Scan for the cell matching the given text and deliver its (X, Y) coordinate at center. 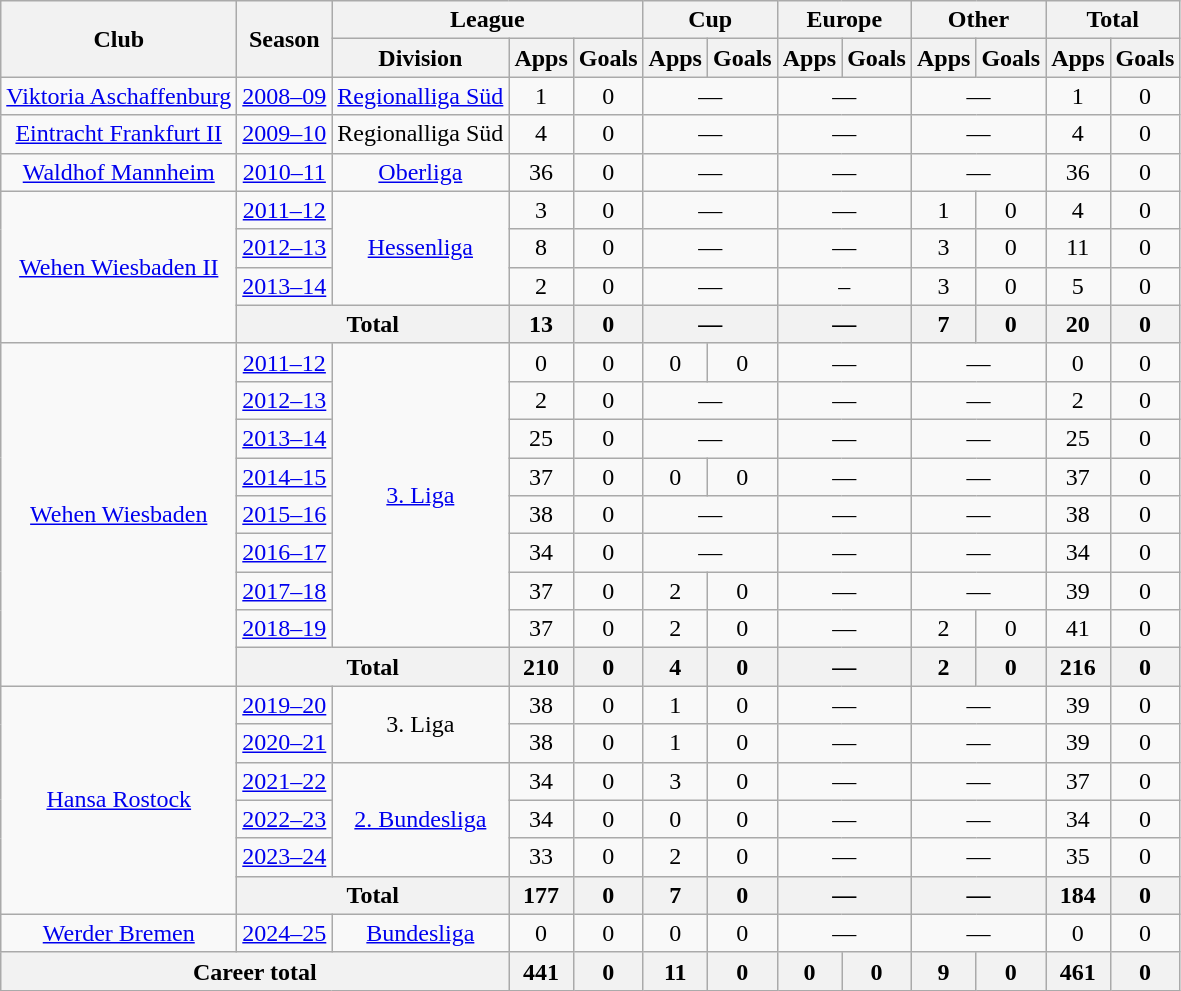
Waldhof Mannheim (119, 172)
2. Bundesliga (420, 819)
Hessenliga (420, 248)
184 (1078, 895)
441 (541, 971)
2019–20 (284, 705)
20 (1078, 324)
Club (119, 39)
5 (1078, 286)
9 (943, 971)
41 (1078, 629)
Cup (710, 20)
2022–23 (284, 819)
Other (978, 20)
Season (284, 39)
2020–21 (284, 743)
Europe (844, 20)
Wehen Wiesbaden (119, 514)
Oberliga (420, 172)
Wehen Wiesbaden II (119, 267)
Hansa Rostock (119, 800)
2021–22 (284, 781)
33 (541, 857)
– (844, 286)
Viktoria Aschaffenburg (119, 96)
35 (1078, 857)
461 (1078, 971)
League (488, 20)
Career total (255, 971)
2014–15 (284, 477)
Division (420, 58)
Werder Bremen (119, 933)
210 (541, 667)
2017–18 (284, 591)
13 (541, 324)
2024–25 (284, 933)
2023–24 (284, 857)
Bundesliga (420, 933)
2008–09 (284, 96)
216 (1078, 667)
2016–17 (284, 553)
2009–10 (284, 134)
Eintracht Frankfurt II (119, 134)
8 (541, 248)
2015–16 (284, 515)
2010–11 (284, 172)
2018–19 (284, 629)
177 (541, 895)
